For the text-containing cell, return its midpoint in (X, Y) coordinate format. 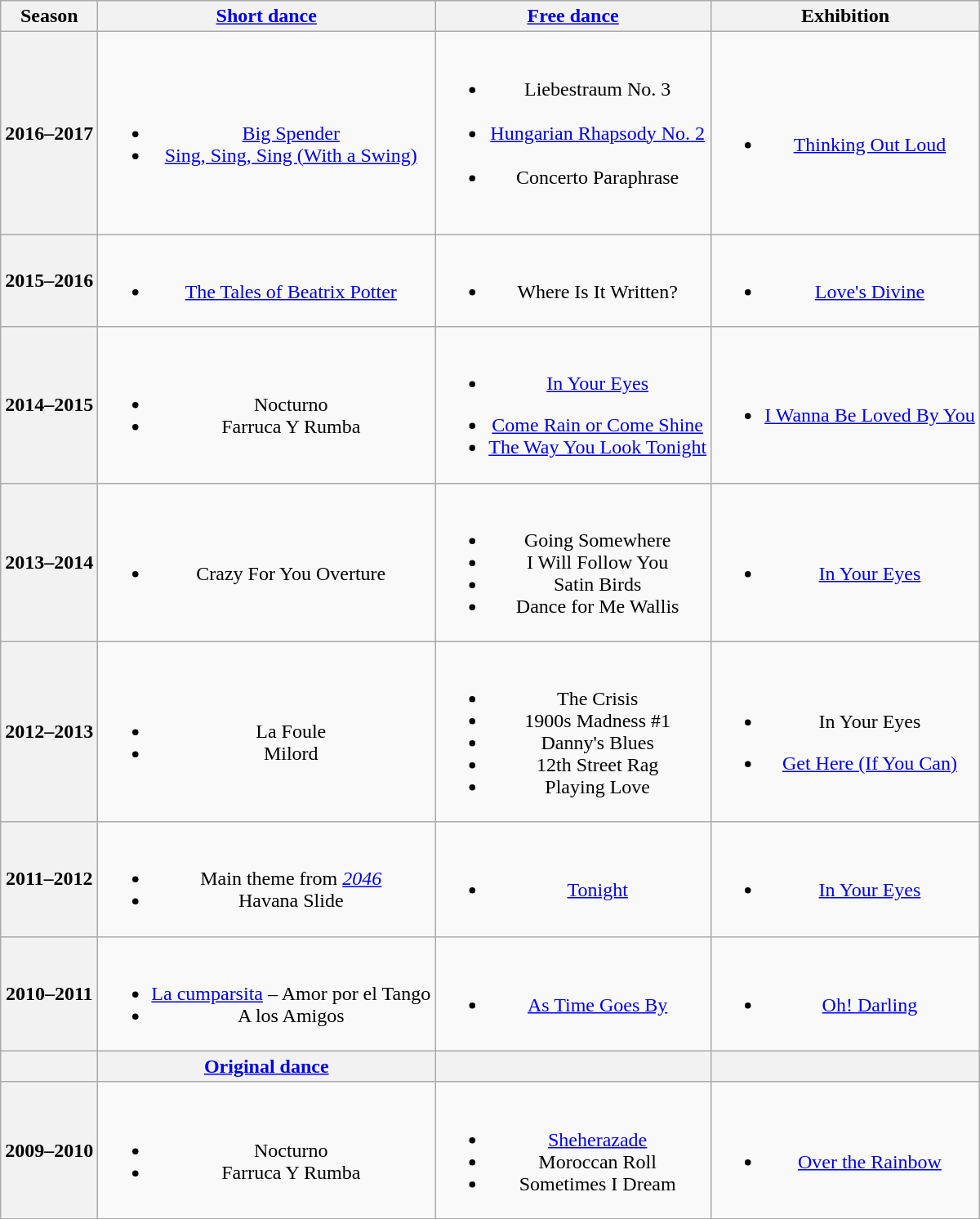
Where Is It Written? (573, 281)
Exhibition (846, 16)
2011–2012 (49, 879)
The Crisis1900s Madness #1Danny's Blues12th Street RagPlaying Love (573, 732)
Big SpenderSing, Sing, Sing (With a Swing) (266, 133)
La cumparsita – Amor por el TangoA los Amigos (266, 994)
In Your EyesGet Here (If You Can) (846, 732)
Free dance (573, 16)
Over the Rainbow (846, 1150)
Liebestraum No. 3Hungarian Rhapsody No. 2Concerto Paraphrase (573, 133)
As Time Goes By (573, 994)
Going SomewhereI Will Follow YouSatin BirdsDance for Me Wallis (573, 562)
2013–2014 (49, 562)
Short dance (266, 16)
2016–2017 (49, 133)
Original dance (266, 1066)
2010–2011 (49, 994)
2009–2010 (49, 1150)
La FouleMilord (266, 732)
2012–2013 (49, 732)
Oh! Darling (846, 994)
The Tales of Beatrix Potter (266, 281)
Season (49, 16)
Main theme from 2046Havana Slide (266, 879)
I Wanna Be Loved By You (846, 405)
In Your EyesCome Rain or Come ShineThe Way You Look Tonight (573, 405)
Thinking Out Loud (846, 133)
Love's Divine (846, 281)
Crazy For You Overture (266, 562)
2014–2015 (49, 405)
SheherazadeMoroccan RollSometimes I Dream (573, 1150)
Tonight (573, 879)
2015–2016 (49, 281)
